Provide the (x, y) coordinate of the cell's center where the given text is located.  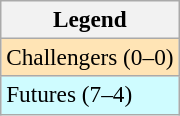
Legend (90, 19)
Futures (7–4) (90, 95)
Challengers (0–0) (90, 57)
